Scan for the cell matching the given text and deliver its [x, y] coordinate at center. 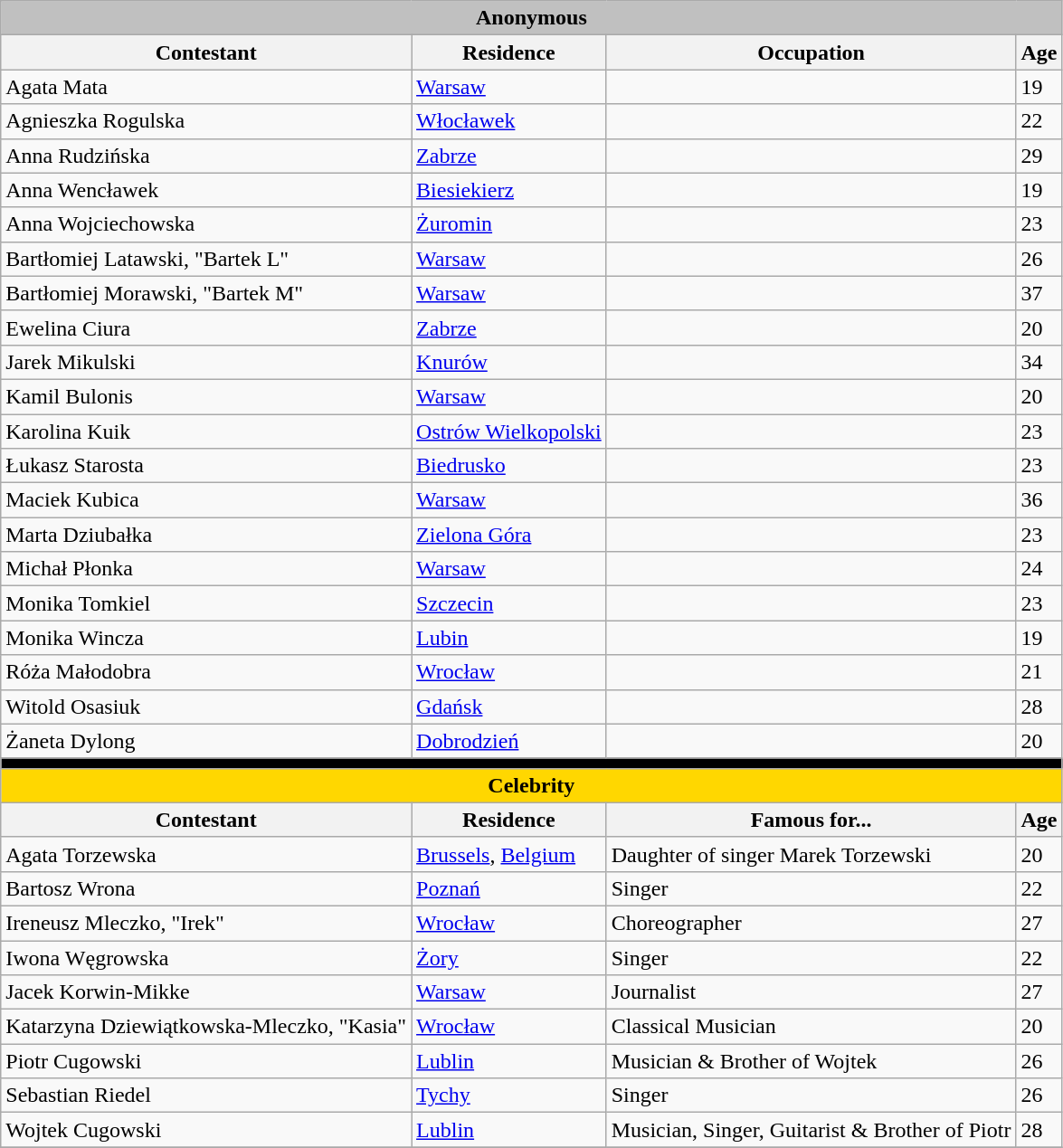
Ireneusz Mleczko, "Irek" [206, 923]
Journalist [811, 992]
Marta Dziubałka [206, 535]
Agata Torzewska [206, 854]
Musician & Brother of Wojtek [811, 1061]
Biedrusko [509, 466]
Choreographer [811, 923]
Karolina Kuik [206, 432]
Musician, Singer, Guitarist & Brother of Piotr [811, 1130]
Lubin [509, 638]
34 [1039, 362]
Ewelina Ciura [206, 327]
Bartosz Wrona [206, 888]
Agnieszka Rogulska [206, 121]
Jarek Mikulski [206, 362]
Róża Małodobra [206, 672]
Gdańsk [509, 707]
Bartłomiej Latawski, "Bartek L" [206, 259]
Brussels, Belgium [509, 854]
Celebrity [532, 785]
Agata Mata [206, 87]
Biesiekierz [509, 190]
Zielona Góra [509, 535]
Jacek Korwin-Mikke [206, 992]
Ostrów Wielkopolski [509, 432]
21 [1039, 672]
Anna Wojciechowska [206, 224]
Sebastian Riedel [206, 1096]
Kamil Bulonis [206, 396]
Maciek Kubica [206, 500]
Anna Rudzińska [206, 156]
Tychy [509, 1096]
Poznań [509, 888]
Żory [509, 958]
Famous for... [811, 820]
Szczecin [509, 603]
Piotr Cugowski [206, 1061]
Katarzyna Dziewiątkowska-Mleczko, "Kasia" [206, 1027]
Dobrodzień [509, 741]
29 [1039, 156]
36 [1039, 500]
Anonymous [532, 18]
Monika Tomkiel [206, 603]
Occupation [811, 52]
Monika Wincza [206, 638]
Witold Osasiuk [206, 707]
Daughter of singer Marek Torzewski [811, 854]
Żuromin [509, 224]
Żaneta Dylong [206, 741]
Włocławek [509, 121]
Wojtek Cugowski [206, 1130]
Anna Wencławek [206, 190]
37 [1039, 293]
Classical Musician [811, 1027]
Bartłomiej Morawski, "Bartek M" [206, 293]
Michał Płonka [206, 569]
Iwona Węgrowska [206, 958]
24 [1039, 569]
Łukasz Starosta [206, 466]
Knurów [509, 362]
